Find where the given text appears and provide that cell's center as [X, Y] coordinate. 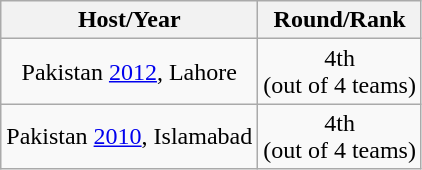
Host/Year [130, 20]
Pakistan 2012, Lahore [130, 72]
Pakistan 2010, Islamabad [130, 136]
Round/Rank [340, 20]
